Detect which cell encompasses the target text, then output its (X, Y) center coordinate. 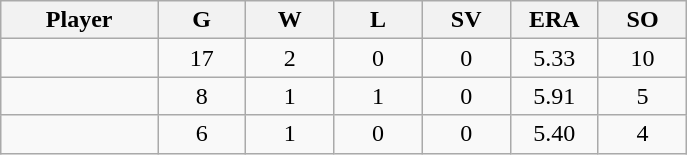
W (290, 20)
ERA (554, 20)
8 (202, 96)
5.91 (554, 96)
4 (642, 134)
L (378, 20)
17 (202, 58)
SO (642, 20)
6 (202, 134)
Player (80, 20)
SV (466, 20)
G (202, 20)
10 (642, 58)
2 (290, 58)
5.40 (554, 134)
5.33 (554, 58)
5 (642, 96)
